Find where the given text appears and provide that cell's center as [x, y] coordinate. 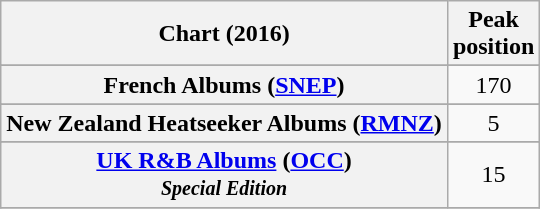
Peakposition [493, 34]
5 [493, 123]
New Zealand Heatseeker Albums (RMNZ) [224, 123]
UK R&B Albums (OCC)Special Edition [224, 174]
Chart (2016) [224, 34]
15 [493, 174]
French Albums (SNEP) [224, 85]
170 [493, 85]
